Extract the (x, y) coordinate from the center of the cell holding the provided text.  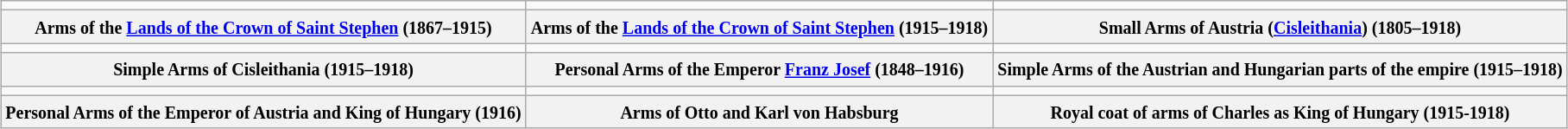
Small Arms of Austria (Cisleithania) (1805–1918) (1280, 27)
Simple Arms of Cisleithania (1915–1918) (263, 69)
Arms of the Lands of the Crown of Saint Stephen (1915–1918) (760, 27)
Simple Arms of the Austrian and Hungarian parts of the empire (1915–1918) (1280, 69)
Arms of Otto and Karl von Habsburg (760, 112)
Royal coat of arms of Charles as King of Hungary (1915-1918) (1280, 112)
Personal Arms of the Emperor Franz Josef (1848–1916) (760, 69)
Personal Arms of the Emperor of Austria and King of Hungary (1916) (263, 112)
Arms of the Lands of the Crown of Saint Stephen (1867–1915) (263, 27)
